Return the [x, y] coordinate for the center point of the cell that contains the specified text.  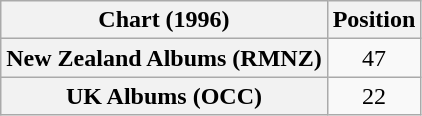
UK Albums (OCC) [164, 96]
47 [374, 58]
22 [374, 96]
Position [374, 20]
Chart (1996) [164, 20]
New Zealand Albums (RMNZ) [164, 58]
